Output the (x, y) coordinate of the center of the cell containing the given text.  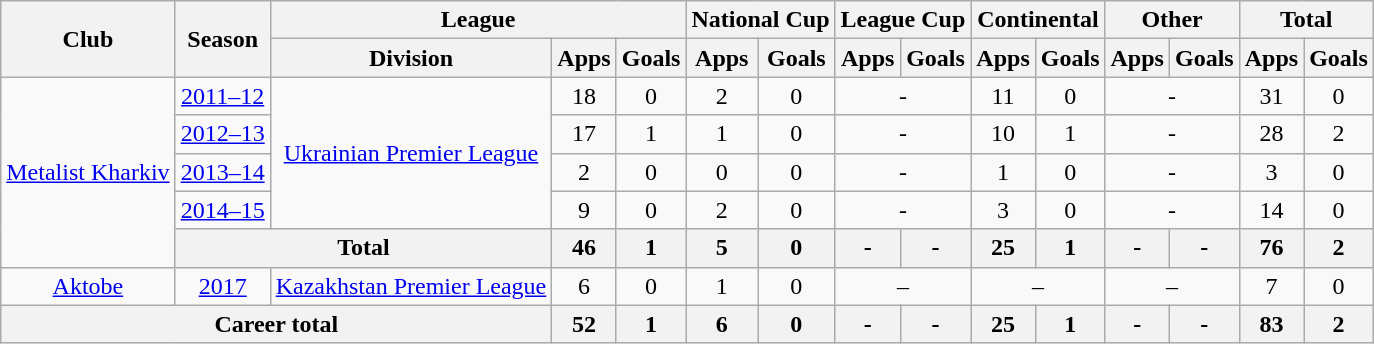
2017 (222, 286)
2012–13 (222, 134)
10 (1003, 134)
18 (584, 96)
9 (584, 210)
17 (584, 134)
31 (1271, 96)
2011–12 (222, 96)
46 (584, 248)
Metalist Kharkiv (88, 172)
League Cup (903, 20)
Other (1172, 20)
5 (722, 248)
28 (1271, 134)
League (478, 20)
Club (88, 39)
2014–15 (222, 210)
National Cup (760, 20)
76 (1271, 248)
7 (1271, 286)
Season (222, 39)
Aktobe (88, 286)
11 (1003, 96)
52 (584, 324)
83 (1271, 324)
Career total (276, 324)
Kazakhstan Premier League (411, 286)
Ukrainian Premier League (411, 153)
2013–14 (222, 172)
Continental (1038, 20)
Division (411, 58)
14 (1271, 210)
